Find where the given text appears and provide that cell's center as (X, Y) coordinate. 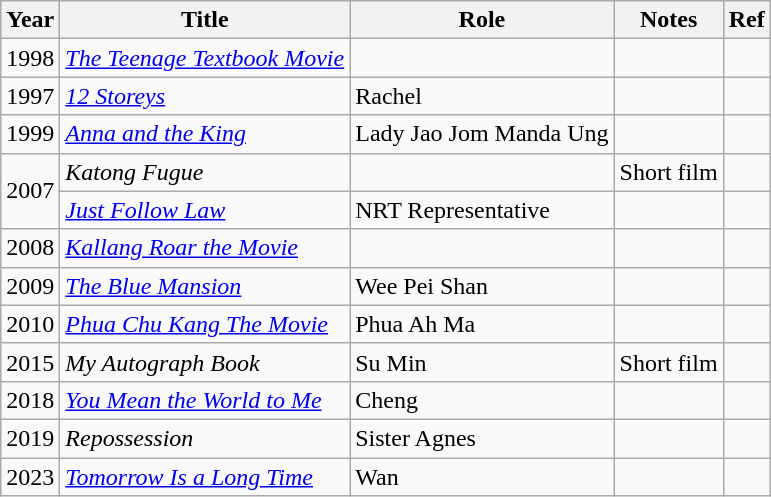
Wee Pei Shan (482, 286)
Role (482, 20)
2009 (30, 286)
NRT Representative (482, 210)
Title (205, 20)
Cheng (482, 400)
Su Min (482, 362)
My Autograph Book (205, 362)
1998 (30, 58)
Ref (746, 20)
2018 (30, 400)
Just Follow Law (205, 210)
Repossession (205, 438)
2010 (30, 324)
1997 (30, 96)
2023 (30, 477)
Rachel (482, 96)
1999 (30, 134)
Kallang Roar the Movie (205, 248)
You Mean the World to Me (205, 400)
Phua Ah Ma (482, 324)
Year (30, 20)
The Blue Mansion (205, 286)
2007 (30, 191)
Lady Jao Jom Manda Ung (482, 134)
Anna and the King (205, 134)
Notes (668, 20)
2019 (30, 438)
Phua Chu Kang The Movie (205, 324)
2015 (30, 362)
Tomorrow Is a Long Time (205, 477)
Wan (482, 477)
Katong Fugue (205, 172)
Sister Agnes (482, 438)
The Teenage Textbook Movie (205, 58)
12 Storeys (205, 96)
2008 (30, 248)
